Provide the (X, Y) coordinate of the cell's center where the given text is located.  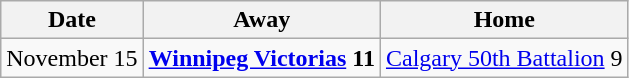
Calgary 50th Battalion 9 (504, 58)
Home (504, 20)
Winnipeg Victorias 11 (262, 58)
Date (72, 20)
Away (262, 20)
November 15 (72, 58)
